Output the [X, Y] coordinate of the center of the cell containing the given text.  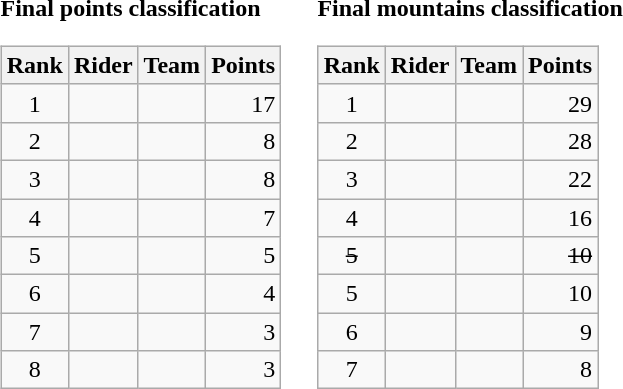
28 [560, 141]
16 [560, 217]
22 [560, 179]
29 [560, 103]
17 [244, 103]
9 [560, 332]
